Return (x, y) of the center of cell containing provided text 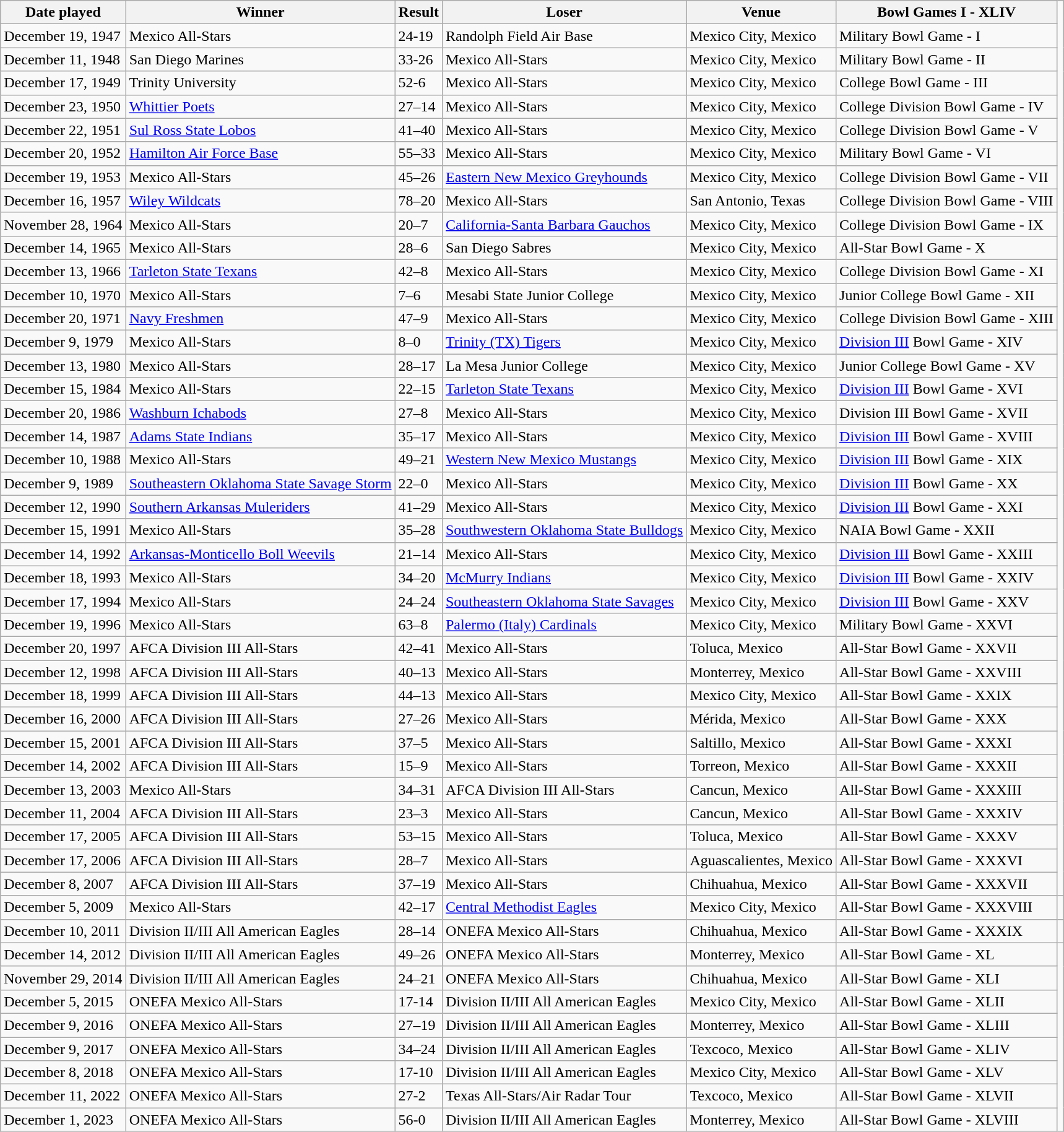
63–8 (418, 624)
22–15 (418, 389)
All-Star Bowl Game - XXXV (947, 837)
December 17, 1949 (63, 83)
Loser (564, 12)
December 23, 1950 (63, 106)
December 12, 1998 (63, 672)
52-6 (418, 83)
December 20, 1997 (63, 648)
College Division Bowl Game - V (947, 130)
December 19, 1947 (63, 36)
December 19, 1953 (63, 177)
Division III Bowl Game - XXV (947, 601)
All-Star Bowl Game - XLIV (947, 1049)
Aguascalientes, Mexico (761, 860)
December 17, 1994 (63, 601)
49–21 (418, 460)
Division III Bowl Game - XIV (947, 342)
34–20 (418, 577)
Result (418, 12)
44–13 (418, 696)
All-Star Bowl Game - XXXIII (947, 790)
La Mesa Junior College (564, 366)
December 9, 2016 (63, 1025)
20–7 (418, 224)
December 9, 1989 (63, 483)
Venue (761, 12)
December 5, 2015 (63, 1001)
42–41 (418, 648)
All-Star Bowl Game - XXXII (947, 766)
21–14 (418, 554)
All-Star Bowl Game - XLI (947, 978)
42–8 (418, 271)
17-10 (418, 1073)
December 11, 2022 (63, 1096)
Southern Arkansas Muleriders (260, 507)
35–17 (418, 436)
27-2 (418, 1096)
December 8, 2018 (63, 1073)
College Division Bowl Game - XIII (947, 319)
Wiley Wildcats (260, 201)
Central Methodist Eagles (564, 907)
December 5, 2009 (63, 907)
December 14, 1992 (63, 554)
All-Star Bowl Game - XLV (947, 1073)
28–14 (418, 931)
December 17, 2006 (63, 860)
San Diego Sabres (564, 248)
December 11, 1948 (63, 59)
Trinity (TX) Tigers (564, 342)
17-14 (418, 1001)
Adams State Indians (260, 436)
23–3 (418, 813)
All-Star Bowl Game - XXXVIII (947, 907)
Division III Bowl Game - XXI (947, 507)
San Diego Marines (260, 59)
33-26 (418, 59)
December 13, 2003 (63, 790)
Military Bowl Game - I (947, 36)
55–33 (418, 153)
December 10, 1970 (63, 295)
27–14 (418, 106)
Winner (260, 12)
College Division Bowl Game - VII (947, 177)
15–9 (418, 766)
41–40 (418, 130)
28–6 (418, 248)
56-0 (418, 1120)
Torreon, Mexico (761, 766)
December 9, 2017 (63, 1049)
All-Star Bowl Game - XLVIII (947, 1120)
December 9, 1979 (63, 342)
Junior College Bowl Game - XV (947, 366)
35–28 (418, 530)
December 16, 1957 (63, 201)
Randolph Field Air Base (564, 36)
California-Santa Barbara Gauchos (564, 224)
December 19, 1996 (63, 624)
24–21 (418, 978)
Division III Bowl Game - XVII (947, 413)
All-Star Bowl Game - XXXIV (947, 813)
All-Star Bowl Game - XXIX (947, 696)
27–26 (418, 719)
College Division Bowl Game - XI (947, 271)
Navy Freshmen (260, 319)
41–29 (418, 507)
Southwestern Oklahoma State Bulldogs (564, 530)
November 28, 1964 (63, 224)
Southeastern Oklahoma State Savage Storm (260, 483)
Mérida, Mexico (761, 719)
College Division Bowl Game - IV (947, 106)
December 15, 1991 (63, 530)
All-Star Bowl Game - XXXVI (947, 860)
All-Star Bowl Game - XL (947, 954)
December 10, 1988 (63, 460)
NAIA Bowl Game - XXII (947, 530)
Military Bowl Game - XXVI (947, 624)
December 15, 2001 (63, 743)
December 14, 2012 (63, 954)
Washburn Ichabods (260, 413)
Bowl Games I - XLIV (947, 12)
December 11, 2004 (63, 813)
December 17, 2005 (63, 837)
78–20 (418, 201)
December 22, 1951 (63, 130)
42–17 (418, 907)
College Bowl Game - III (947, 83)
Whittier Poets (260, 106)
Hamilton Air Force Base (260, 153)
Western New Mexico Mustangs (564, 460)
Division III Bowl Game - XIX (947, 460)
December 18, 1999 (63, 696)
McMurry Indians (564, 577)
24–24 (418, 601)
December 20, 1986 (63, 413)
Sul Ross State Lobos (260, 130)
Palermo (Italy) Cardinals (564, 624)
28–17 (418, 366)
December 14, 1987 (63, 436)
December 10, 2011 (63, 931)
34–24 (418, 1049)
40–13 (418, 672)
Texas All-Stars/Air Radar Tour (564, 1096)
45–26 (418, 177)
December 14, 1965 (63, 248)
Division III Bowl Game - XXIV (947, 577)
December 20, 1952 (63, 153)
All-Star Bowl Game - XXXIX (947, 931)
December 13, 1966 (63, 271)
All-Star Bowl Game - XXVIII (947, 672)
Trinity University (260, 83)
All-Star Bowl Game - XXXVII (947, 884)
34–31 (418, 790)
December 16, 2000 (63, 719)
47–9 (418, 319)
December 15, 1984 (63, 389)
Saltillo, Mexico (761, 743)
27–19 (418, 1025)
December 1, 2023 (63, 1120)
Military Bowl Game - II (947, 59)
Junior College Bowl Game - XII (947, 295)
All-Star Bowl Game - XXXI (947, 743)
November 29, 2014 (63, 978)
37–19 (418, 884)
Eastern New Mexico Greyhounds (564, 177)
Division III Bowl Game - XVI (947, 389)
San Antonio, Texas (761, 201)
December 14, 2002 (63, 766)
College Division Bowl Game - VIII (947, 201)
22–0 (418, 483)
Division III Bowl Game - XXIII (947, 554)
Mesabi State Junior College (564, 295)
All-Star Bowl Game - XLVII (947, 1096)
53–15 (418, 837)
Southeastern Oklahoma State Savages (564, 601)
All-Star Bowl Game - XXVII (947, 648)
49–26 (418, 954)
December 13, 1980 (63, 366)
All-Star Bowl Game - XLII (947, 1001)
37–5 (418, 743)
28–7 (418, 860)
7–6 (418, 295)
Division III Bowl Game - XX (947, 483)
27–8 (418, 413)
December 20, 1971 (63, 319)
December 8, 2007 (63, 884)
Military Bowl Game - VI (947, 153)
All-Star Bowl Game - XLIII (947, 1025)
24-19 (418, 36)
Date played (63, 12)
Division III Bowl Game - XVIII (947, 436)
December 12, 1990 (63, 507)
College Division Bowl Game - IX (947, 224)
All-Star Bowl Game - X (947, 248)
December 18, 1993 (63, 577)
8–0 (418, 342)
All-Star Bowl Game - XXX (947, 719)
Arkansas-Monticello Boll Weevils (260, 554)
